Provide the (X, Y) coordinate of the cell's center where the given text is located.  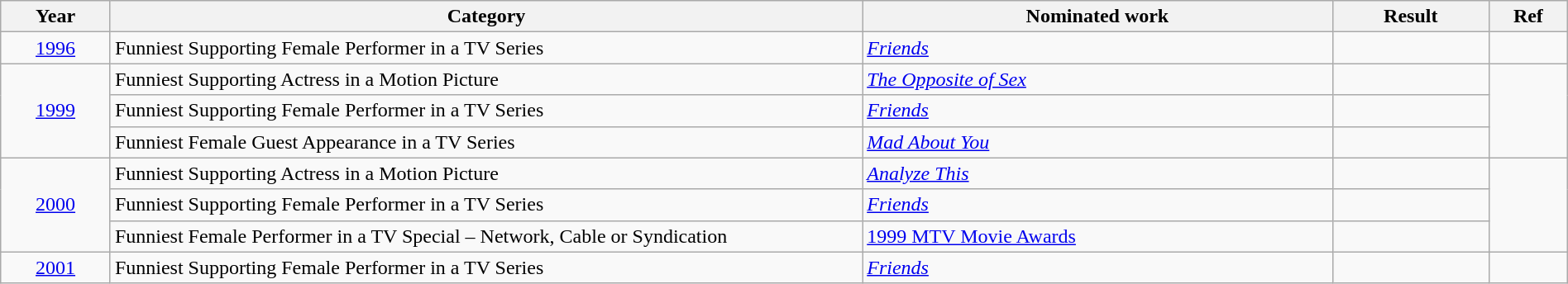
1999 (56, 111)
1996 (56, 48)
The Opposite of Sex (1097, 79)
Result (1411, 17)
Nominated work (1097, 17)
1999 MTV Movie Awards (1097, 236)
Year (56, 17)
Funniest Female Guest Appearance in a TV Series (486, 142)
2000 (56, 205)
Mad About You (1097, 142)
Analyze This (1097, 173)
2001 (56, 267)
Ref (1528, 17)
Category (486, 17)
Funniest Female Performer in a TV Special – Network, Cable or Syndication (486, 236)
